Return (X, Y) of the center of cell containing provided text 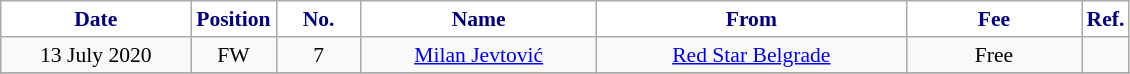
Fee (994, 19)
Free (994, 55)
FW (234, 55)
Red Star Belgrade (751, 55)
13 July 2020 (96, 55)
7 (318, 55)
Milan Jevtović (478, 55)
From (751, 19)
No. (318, 19)
Date (96, 19)
Ref. (1106, 19)
Position (234, 19)
Name (478, 19)
